For the text-containing cell, return its midpoint in (X, Y) coordinate format. 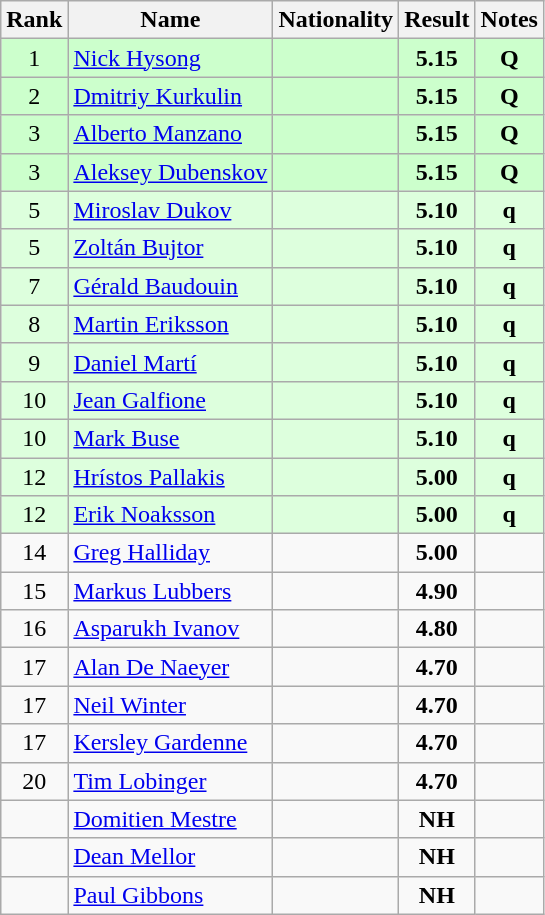
Name (170, 20)
15 (34, 591)
Miroslav Dukov (170, 210)
Nationality (336, 20)
Hrístos Pallakis (170, 477)
Jean Galfione (170, 400)
Markus Lubbers (170, 591)
Kersley Gardenne (170, 743)
Martin Eriksson (170, 324)
2 (34, 96)
Nick Hysong (170, 58)
Neil Winter (170, 705)
Daniel Martí (170, 362)
14 (34, 553)
Rank (34, 20)
Asparukh Ivanov (170, 629)
Greg Halliday (170, 553)
Dmitriy Kurkulin (170, 96)
Tim Lobinger (170, 781)
9 (34, 362)
Dean Mellor (170, 857)
Erik Noaksson (170, 515)
4.90 (437, 591)
4.80 (437, 629)
20 (34, 781)
1 (34, 58)
Gérald Baudouin (170, 286)
Alan De Naeyer (170, 667)
Alberto Manzano (170, 134)
Aleksey Dubenskov (170, 172)
Mark Buse (170, 438)
Zoltán Bujtor (170, 248)
Result (437, 20)
16 (34, 629)
Domitien Mestre (170, 819)
7 (34, 286)
Notes (509, 20)
8 (34, 324)
Paul Gibbons (170, 895)
